Search for the cell housing the specified text and yield its [X, Y] center coordinate. 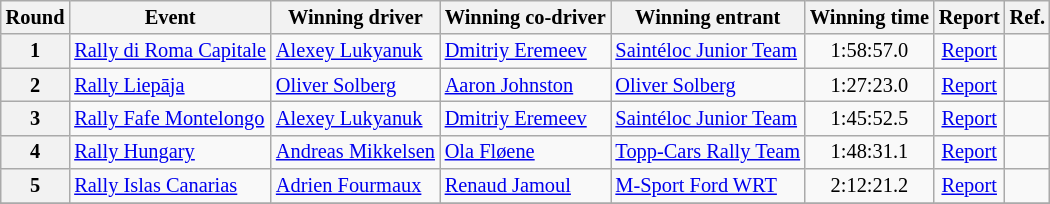
Winning entrant [708, 17]
Rally di Roma Capitale [170, 51]
Rally Liepāja [170, 85]
Topp-Cars Rally Team [708, 152]
Winning time [870, 17]
Rally Hungary [170, 152]
Event [170, 17]
Renaud Jamoul [526, 186]
2:12:21.2 [870, 186]
3 [36, 118]
M-Sport Ford WRT [708, 186]
Round [36, 17]
Rally Islas Canarias [170, 186]
2 [36, 85]
Andreas Mikkelsen [356, 152]
Ola Fløene [526, 152]
1:58:57.0 [870, 51]
Winning driver [356, 17]
Aaron Johnston [526, 85]
5 [36, 186]
1:48:31.1 [870, 152]
Adrien Fourmaux [356, 186]
Ref. [1028, 17]
Winning co-driver [526, 17]
1:45:52.5 [870, 118]
1:27:23.0 [870, 85]
Rally Fafe Montelongo [170, 118]
4 [36, 152]
1 [36, 51]
